Return [X, Y] of the center of cell containing provided text 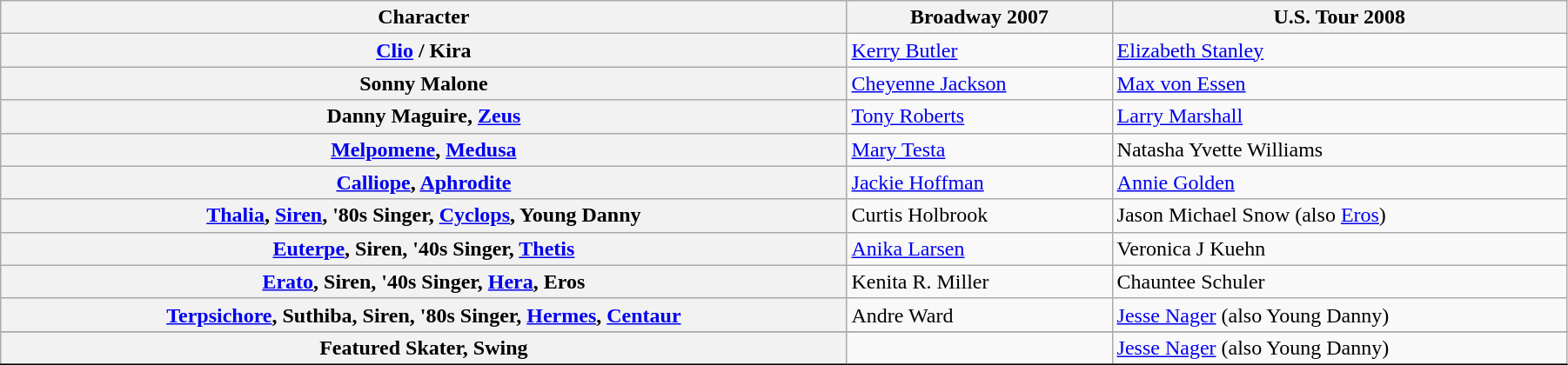
Euterpe, Siren, '40s Singer, Thetis [424, 249]
Character [424, 17]
Clio / Kira [424, 50]
Calliope, Aphrodite [424, 182]
Natasha Yvette Williams [1339, 149]
Tony Roberts [980, 116]
Andre Ward [980, 315]
Terpsichore, Suthiba, Siren, '80s Singer, Hermes, Centaur [424, 315]
Cheyenne Jackson [980, 83]
Thalia, Siren, '80s Singer, Cyclops, Young Danny [424, 216]
Mary Testa [980, 149]
Larry Marshall [1339, 116]
Broadway 2007 [980, 17]
Max von Essen [1339, 83]
Kenita R. Miller [980, 282]
Sonny Malone [424, 83]
Jason Michael Snow (also Eros) [1339, 216]
Annie Golden [1339, 182]
Elizabeth Stanley [1339, 50]
U.S. Tour 2008 [1339, 17]
Anika Larsen [980, 249]
Veronica J Kuehn [1339, 249]
Erato, Siren, '40s Singer, Hera, Eros [424, 282]
Danny Maguire, Zeus [424, 116]
Kerry Butler [980, 50]
Chauntee Schuler [1339, 282]
Curtis Holbrook [980, 216]
Jackie Hoffman [980, 182]
Featured Skater, Swing [424, 348]
Melpomene, Medusa [424, 149]
